Capture the cell that displays the provided text and extract its [X, Y] central coordinate. 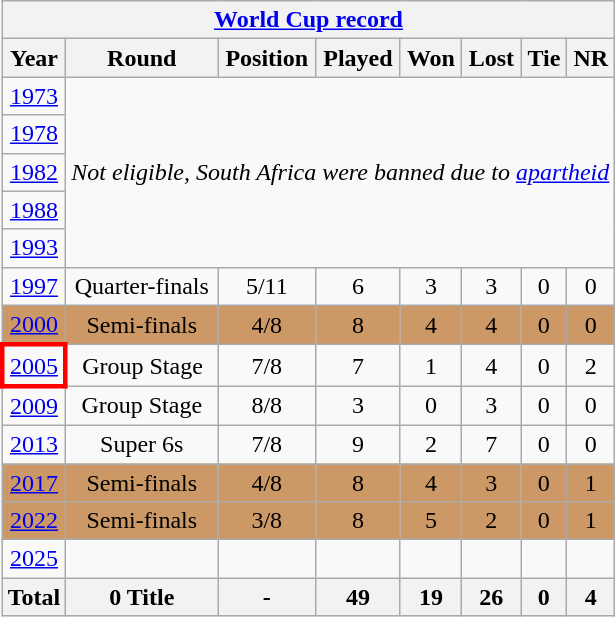
1973 [34, 96]
3/8 [267, 521]
2025 [34, 559]
2013 [34, 444]
1988 [34, 210]
5/11 [267, 286]
Total [34, 597]
2009 [34, 406]
1982 [34, 172]
- [267, 597]
2022 [34, 521]
Quarter-finals [142, 286]
Lost [492, 58]
Year [34, 58]
26 [492, 597]
2017 [34, 483]
1993 [34, 248]
8/8 [267, 406]
0 Title [142, 597]
NR [591, 58]
6 [358, 286]
1997 [34, 286]
49 [358, 597]
Tie [544, 58]
Round [142, 58]
9 [358, 444]
Won [431, 58]
Not eligible, South Africa were banned due to apartheid [340, 172]
2005 [34, 366]
Position [267, 58]
5 [431, 521]
World Cup record [308, 20]
Played [358, 58]
1978 [34, 134]
Super 6s [142, 444]
19 [431, 597]
2000 [34, 325]
